Identify which cell holds the provided text, then report its (X, Y) central coordinate. 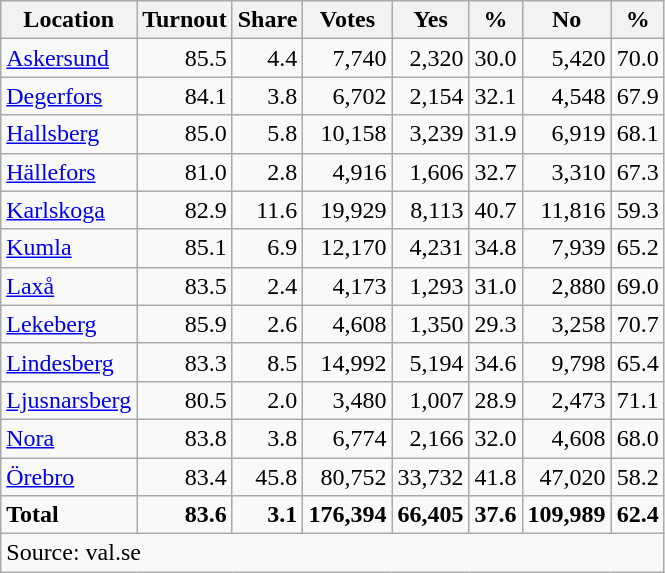
70.7 (638, 324)
Örebro (69, 477)
Hällefors (69, 172)
2,154 (430, 96)
3,480 (348, 400)
3,310 (566, 172)
7,740 (348, 58)
37.6 (496, 515)
11.6 (268, 210)
3,258 (566, 324)
Lekeberg (69, 324)
84.1 (185, 96)
4,916 (348, 172)
5.8 (268, 134)
67.3 (638, 172)
Nora (69, 438)
11,816 (566, 210)
Askersund (69, 58)
83.3 (185, 362)
29.3 (496, 324)
34.8 (496, 248)
2,166 (430, 438)
68.1 (638, 134)
32.1 (496, 96)
3,239 (430, 134)
67.9 (638, 96)
2,473 (566, 400)
83.8 (185, 438)
Degerfors (69, 96)
1,350 (430, 324)
2.0 (268, 400)
85.1 (185, 248)
Kumla (69, 248)
62.4 (638, 515)
2,880 (566, 286)
80.5 (185, 400)
31.0 (496, 286)
Laxå (69, 286)
34.6 (496, 362)
41.8 (496, 477)
Source: val.se (332, 553)
Ljusnarsberg (69, 400)
4,548 (566, 96)
85.5 (185, 58)
80,752 (348, 477)
40.7 (496, 210)
6.9 (268, 248)
33,732 (430, 477)
14,992 (348, 362)
31.9 (496, 134)
3.1 (268, 515)
2.8 (268, 172)
7,939 (566, 248)
4.4 (268, 58)
12,170 (348, 248)
70.0 (638, 58)
9,798 (566, 362)
4,173 (348, 286)
69.0 (638, 286)
83.6 (185, 515)
Location (69, 20)
10,158 (348, 134)
6,919 (566, 134)
83.5 (185, 286)
176,394 (348, 515)
8.5 (268, 362)
81.0 (185, 172)
28.9 (496, 400)
65.2 (638, 248)
Yes (430, 20)
82.9 (185, 210)
47,020 (566, 477)
1,007 (430, 400)
1,293 (430, 286)
109,989 (566, 515)
Turnout (185, 20)
2.6 (268, 324)
Votes (348, 20)
85.9 (185, 324)
5,420 (566, 58)
1,606 (430, 172)
59.3 (638, 210)
32.0 (496, 438)
45.8 (268, 477)
Lindesberg (69, 362)
30.0 (496, 58)
4,231 (430, 248)
8,113 (430, 210)
No (566, 20)
2,320 (430, 58)
85.0 (185, 134)
6,774 (348, 438)
83.4 (185, 477)
5,194 (430, 362)
58.2 (638, 477)
Hallsberg (69, 134)
32.7 (496, 172)
Share (268, 20)
68.0 (638, 438)
71.1 (638, 400)
2.4 (268, 286)
6,702 (348, 96)
Total (69, 515)
19,929 (348, 210)
66,405 (430, 515)
65.4 (638, 362)
Karlskoga (69, 210)
